Find where the given text appears and provide that cell's center as [X, Y] coordinate. 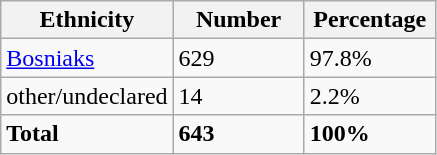
2.2% [370, 96]
Bosniaks [87, 58]
14 [238, 96]
Ethnicity [87, 20]
97.8% [370, 58]
643 [238, 134]
Number [238, 20]
other/undeclared [87, 96]
Total [87, 134]
629 [238, 58]
Percentage [370, 20]
100% [370, 134]
